From the cell containing the given text, extract its center point as (X, Y) coordinate. 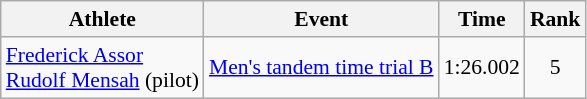
Event (322, 19)
Athlete (102, 19)
1:26.002 (482, 68)
5 (556, 68)
Frederick AssorRudolf Mensah (pilot) (102, 68)
Men's tandem time trial B (322, 68)
Time (482, 19)
Rank (556, 19)
